Output the [x, y] coordinate of the center of the cell containing the given text.  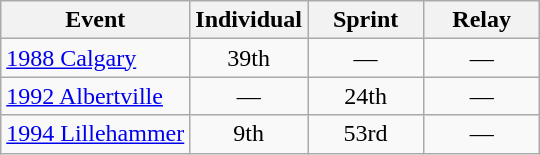
24th [366, 96]
53rd [366, 134]
1994 Lillehammer [96, 134]
39th [249, 58]
1992 Albertville [96, 96]
9th [249, 134]
Event [96, 20]
Sprint [366, 20]
1988 Calgary [96, 58]
Individual [249, 20]
Relay [482, 20]
